For the text-containing cell, return its midpoint in (x, y) coordinate format. 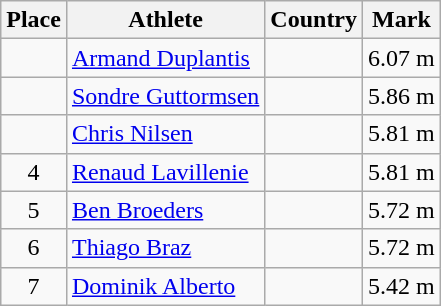
Place (34, 20)
Renaud Lavillenie (165, 172)
5 (34, 210)
5.86 m (402, 96)
Chris Nilsen (165, 134)
Ben Broeders (165, 210)
4 (34, 172)
Thiago Braz (165, 248)
6 (34, 248)
6.07 m (402, 58)
Sondre Guttormsen (165, 96)
Mark (402, 20)
Dominik Alberto (165, 286)
5.42 m (402, 286)
Athlete (165, 20)
7 (34, 286)
Armand Duplantis (165, 58)
Country (314, 20)
